Search for the cell housing the specified text and yield its [x, y] center coordinate. 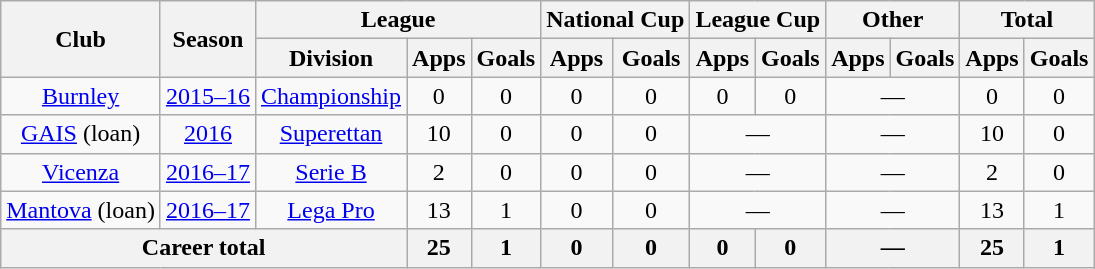
Division [330, 58]
Lega Pro [330, 210]
Mantova (loan) [81, 210]
Burnley [81, 96]
Serie B [330, 172]
Club [81, 39]
League Cup [758, 20]
National Cup [616, 20]
2015–16 [208, 96]
Career total [204, 248]
Other [893, 20]
GAIS (loan) [81, 134]
League [398, 20]
Vicenza [81, 172]
Superettan [330, 134]
Season [208, 39]
Championship [330, 96]
Total [1027, 20]
2016 [208, 134]
